Find where the given text appears and provide that cell's center as [X, Y] coordinate. 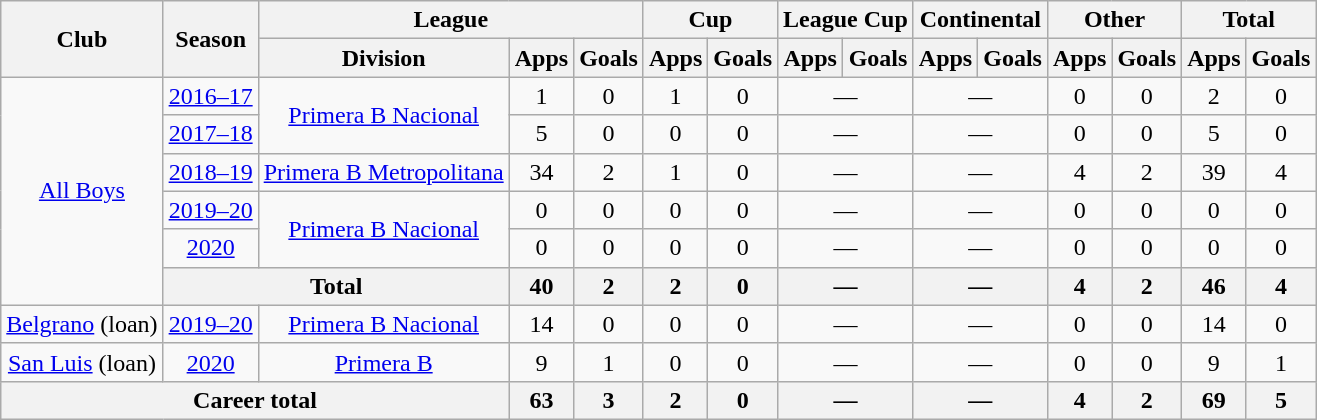
All Boys [82, 191]
Primera B Metropolitana [384, 172]
Belgrano (loan) [82, 324]
2016–17 [210, 96]
Primera B [384, 362]
63 [541, 400]
Continental [980, 20]
39 [1214, 172]
2018–19 [210, 172]
Season [210, 39]
Club [82, 39]
3 [609, 400]
40 [541, 286]
Division [384, 58]
69 [1214, 400]
34 [541, 172]
Cup [710, 20]
League [450, 20]
Career total [255, 400]
46 [1214, 286]
Other [1114, 20]
2017–18 [210, 134]
League Cup [846, 20]
San Luis (loan) [82, 362]
